Identify which cell holds the provided text, then report its [X, Y] central coordinate. 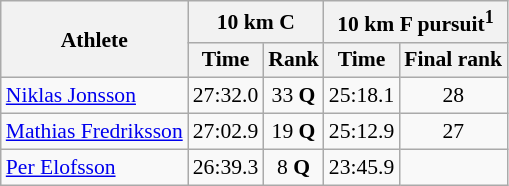
Per Elofsson [94, 167]
28 [453, 96]
10 km F pursuit1 [416, 22]
25:18.1 [362, 96]
25:12.9 [362, 132]
23:45.9 [362, 167]
10 km C [256, 22]
Rank [294, 60]
8 Q [294, 167]
Mathias Fredriksson [94, 132]
33 Q [294, 96]
27 [453, 132]
19 Q [294, 132]
27:02.9 [226, 132]
Final rank [453, 60]
26:39.3 [226, 167]
Athlete [94, 40]
27:32.0 [226, 96]
Niklas Jonsson [94, 96]
